Capture the cell that displays the provided text and extract its (x, y) central coordinate. 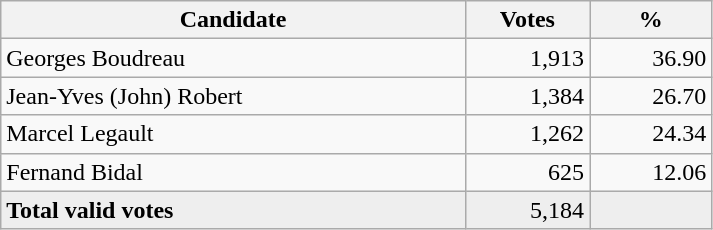
36.90 (651, 58)
1,384 (527, 96)
Marcel Legault (233, 134)
Candidate (233, 20)
1,262 (527, 134)
Total valid votes (233, 210)
Votes (527, 20)
24.34 (651, 134)
Fernand Bidal (233, 172)
26.70 (651, 96)
Jean-Yves (John) Robert (233, 96)
625 (527, 172)
5,184 (527, 210)
12.06 (651, 172)
Georges Boudreau (233, 58)
% (651, 20)
1,913 (527, 58)
